Find where the given text appears and provide that cell's center as [x, y] coordinate. 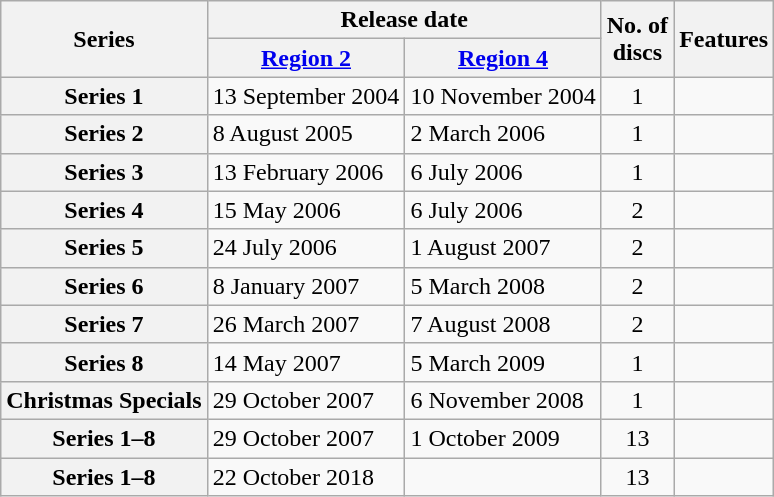
Series 4 [104, 210]
5 March 2009 [503, 362]
Region 4 [503, 58]
15 May 2006 [306, 210]
8 August 2005 [306, 134]
Features [724, 39]
Series 6 [104, 286]
Series 8 [104, 362]
1 August 2007 [503, 248]
Series 7 [104, 324]
8 January 2007 [306, 286]
24 July 2006 [306, 248]
13 February 2006 [306, 172]
22 October 2018 [306, 477]
Christmas Specials [104, 400]
Series 1 [104, 96]
Release date [404, 20]
Region 2 [306, 58]
Series 2 [104, 134]
No. ofdiscs [637, 39]
Series 5 [104, 248]
14 May 2007 [306, 362]
2 March 2006 [503, 134]
1 October 2009 [503, 438]
Series [104, 39]
7 August 2008 [503, 324]
Series 3 [104, 172]
13 September 2004 [306, 96]
6 November 2008 [503, 400]
10 November 2004 [503, 96]
5 March 2008 [503, 286]
26 March 2007 [306, 324]
